Detect which cell encompasses the target text, then output its (X, Y) center coordinate. 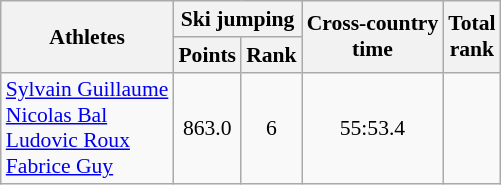
863.0 (207, 128)
Total rank (472, 36)
Points (207, 55)
6 (272, 128)
55:53.4 (373, 128)
Ski jumping (237, 19)
Cross-country time (373, 36)
Athletes (88, 36)
Rank (272, 55)
Sylvain GuillaumeNicolas BalLudovic RouxFabrice Guy (88, 128)
